Return [X, Y] of the center of cell containing provided text 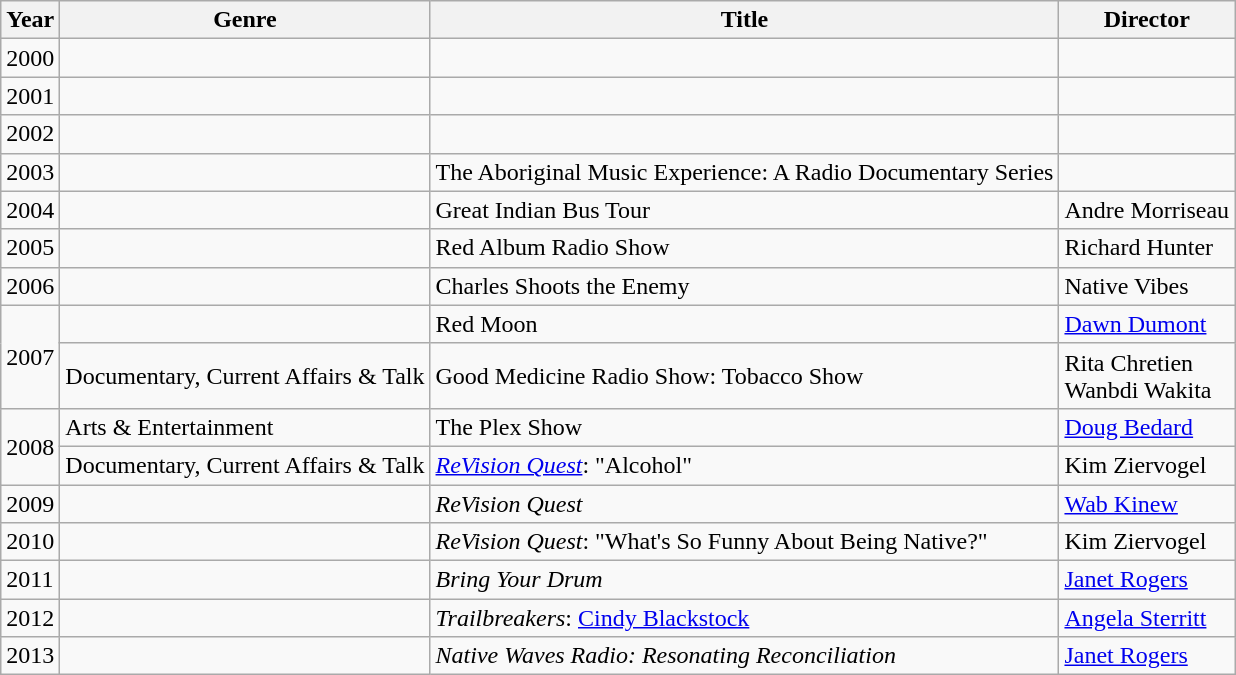
ReVision Quest [744, 503]
Andre Morriseau [1147, 210]
The Plex Show [744, 427]
Genre [245, 20]
Director [1147, 20]
The Aboriginal Music Experience: A Radio Documentary Series [744, 172]
ReVision Quest: "What's So Funny About Being Native?" [744, 542]
Angela Sterritt [1147, 618]
Year [30, 20]
2011 [30, 580]
2002 [30, 134]
2005 [30, 248]
Dawn Dumont [1147, 324]
Rita ChretienWanbdi Wakita [1147, 376]
Good Medicine Radio Show: Tobacco Show [744, 376]
Trailbreakers: Cindy Blackstock [744, 618]
2006 [30, 286]
Great Indian Bus Tour [744, 210]
2001 [30, 96]
Red Moon [744, 324]
Wab Kinew [1147, 503]
2004 [30, 210]
2012 [30, 618]
ReVision Quest: "Alcohol" [744, 465]
Doug Bedard [1147, 427]
2009 [30, 503]
Arts & Entertainment [245, 427]
2003 [30, 172]
2008 [30, 446]
2010 [30, 542]
2007 [30, 356]
Native Vibes [1147, 286]
Native Waves Radio: Resonating Reconciliation [744, 656]
2013 [30, 656]
Bring Your Drum [744, 580]
Title [744, 20]
Red Album Radio Show [744, 248]
2000 [30, 58]
Charles Shoots the Enemy [744, 286]
Richard Hunter [1147, 248]
